Scan for the cell matching the given text and deliver its (X, Y) coordinate at center. 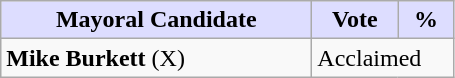
% (426, 20)
Mayoral Candidate (156, 20)
Mike Burkett (X) (156, 58)
Acclaimed (383, 58)
Vote (355, 20)
